Determine the (x, y) coordinate at the center of the cell enclosing the given text.  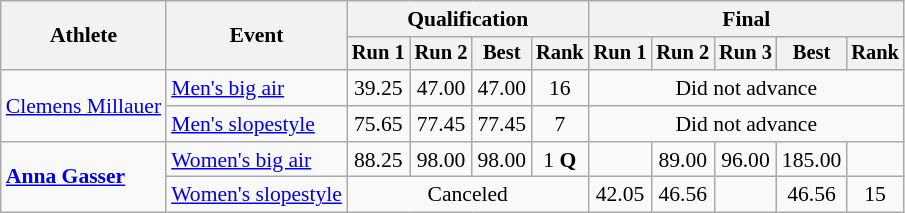
42.05 (620, 195)
96.00 (746, 160)
Event (256, 36)
Women's big air (256, 160)
39.25 (378, 88)
Athlete (84, 36)
Clemens Millauer (84, 106)
75.65 (378, 124)
7 (560, 124)
15 (875, 195)
Run 3 (746, 54)
89.00 (682, 160)
Canceled (468, 195)
Men's slopestyle (256, 124)
1 Q (560, 160)
Men's big air (256, 88)
Women's slopestyle (256, 195)
Qualification (468, 19)
Final (746, 19)
Anna Gasser (84, 178)
88.25 (378, 160)
185.00 (812, 160)
16 (560, 88)
